Return the (X, Y) coordinate for the center point of the cell that contains the specified text.  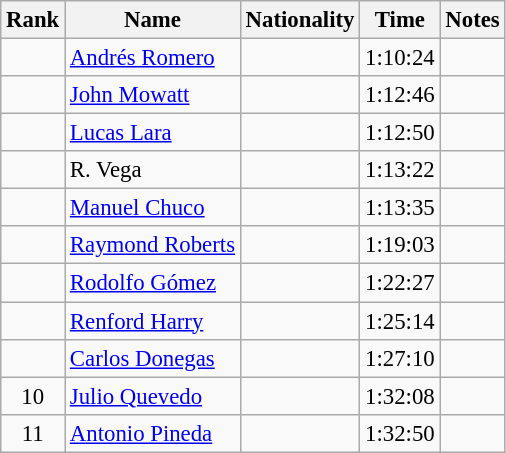
Antonio Pineda (153, 433)
Rodolfo Gómez (153, 283)
Julio Quevedo (153, 396)
1:12:50 (400, 133)
1:27:10 (400, 358)
Carlos Donegas (153, 358)
1:12:46 (400, 95)
Notes (472, 20)
1:13:35 (400, 208)
1:13:22 (400, 170)
Name (153, 20)
Lucas Lara (153, 133)
Andrés Romero (153, 58)
Rank (33, 20)
Nationality (300, 20)
Renford Harry (153, 321)
10 (33, 396)
1:25:14 (400, 321)
1:19:03 (400, 245)
R. Vega (153, 170)
1:10:24 (400, 58)
Manuel Chuco (153, 208)
11 (33, 433)
Time (400, 20)
John Mowatt (153, 95)
1:22:27 (400, 283)
1:32:50 (400, 433)
1:32:08 (400, 396)
Raymond Roberts (153, 245)
